Determine the [x, y] coordinate at the center of the cell enclosing the given text.  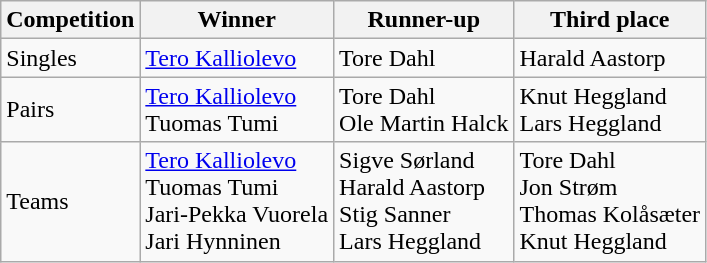
Runner-up [424, 20]
Tero Kalliolevo Tuomas Tumi [237, 110]
Knut Heggland Lars Heggland [610, 110]
Tore Dahl [424, 58]
Winner [237, 20]
Tore Dahl Ole Martin Halck [424, 110]
Tore Dahl Jon Strøm Thomas Kolåsæter Knut Heggland [610, 202]
Tero Kalliolevo [237, 58]
Teams [70, 202]
Harald Aastorp [610, 58]
Tero Kalliolevo Tuomas Tumi Jari-Pekka Vuorela Jari Hynninen [237, 202]
Sigve Sørland Harald Aastorp Stig Sanner Lars Heggland [424, 202]
Singles [70, 58]
Competition [70, 20]
Pairs [70, 110]
Third place [610, 20]
